Return [x, y] of the center of cell containing provided text 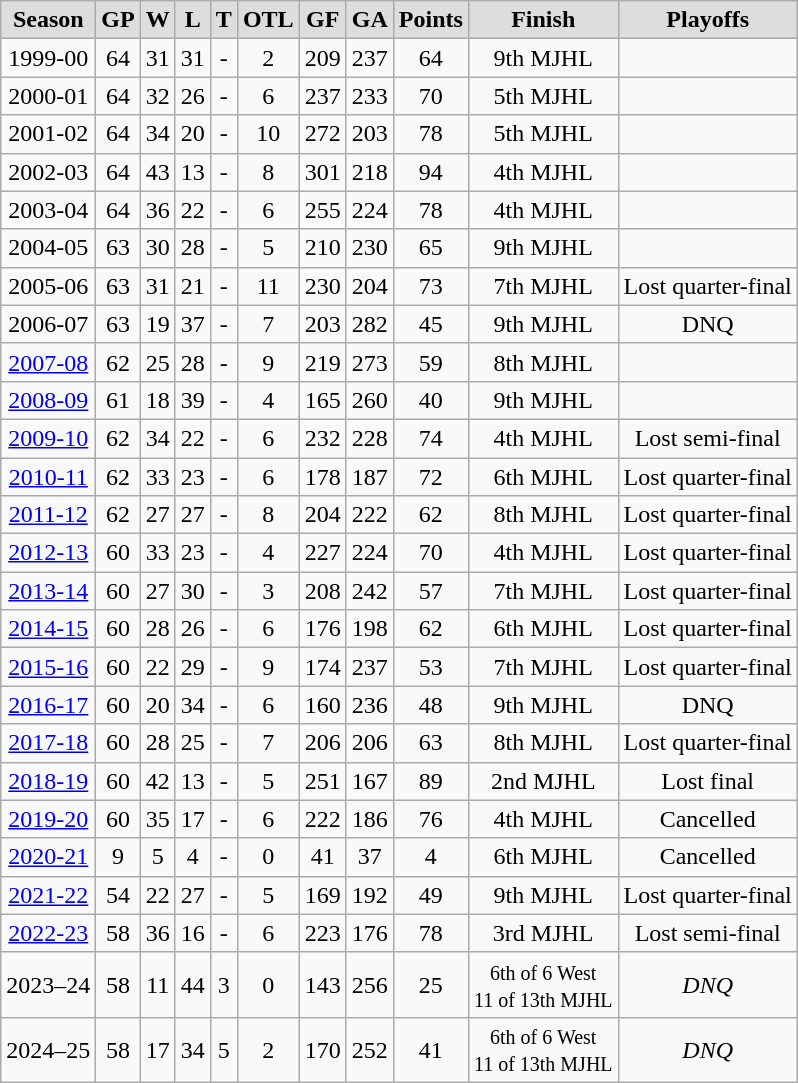
260 [370, 400]
2014-15 [48, 629]
167 [370, 781]
2019-20 [48, 819]
198 [370, 629]
Finish [543, 20]
32 [158, 96]
186 [370, 819]
Points [430, 20]
301 [322, 172]
2000-01 [48, 96]
255 [322, 210]
42 [158, 781]
21 [192, 286]
252 [370, 1050]
160 [322, 705]
2009-10 [48, 438]
94 [430, 172]
18 [158, 400]
61 [118, 400]
223 [322, 933]
219 [322, 362]
29 [192, 667]
143 [322, 984]
53 [430, 667]
232 [322, 438]
OTL [268, 20]
76 [430, 819]
Season [48, 20]
2011-12 [48, 515]
2016-17 [48, 705]
2003-04 [48, 210]
65 [430, 248]
2013-14 [48, 591]
40 [430, 400]
3rd MJHL [543, 933]
GF [322, 20]
2007-08 [48, 362]
44 [192, 984]
10 [268, 134]
48 [430, 705]
49 [430, 895]
256 [370, 984]
282 [370, 324]
192 [370, 895]
16 [192, 933]
174 [322, 667]
89 [430, 781]
178 [322, 477]
251 [322, 781]
73 [430, 286]
2012-13 [48, 553]
170 [322, 1050]
19 [158, 324]
35 [158, 819]
2021-22 [48, 895]
210 [322, 248]
2015-16 [48, 667]
72 [430, 477]
2017-18 [48, 743]
209 [322, 58]
Lost final [708, 781]
2022-23 [48, 933]
2nd MJHL [543, 781]
242 [370, 591]
57 [430, 591]
2008-09 [48, 400]
2005-06 [48, 286]
227 [322, 553]
236 [370, 705]
43 [158, 172]
228 [370, 438]
208 [322, 591]
2001-02 [48, 134]
2004-05 [48, 248]
2002-03 [48, 172]
2020-21 [48, 857]
L [192, 20]
2023–24 [48, 984]
GA [370, 20]
2024–25 [48, 1050]
165 [322, 400]
233 [370, 96]
GP [118, 20]
W [158, 20]
218 [370, 172]
272 [322, 134]
74 [430, 438]
59 [430, 362]
45 [430, 324]
2010-11 [48, 477]
2018-19 [48, 781]
54 [118, 895]
T [224, 20]
187 [370, 477]
273 [370, 362]
Playoffs [708, 20]
39 [192, 400]
1999-00 [48, 58]
169 [322, 895]
2006-07 [48, 324]
